Determine the [x, y] coordinate at the center of the cell enclosing the given text.  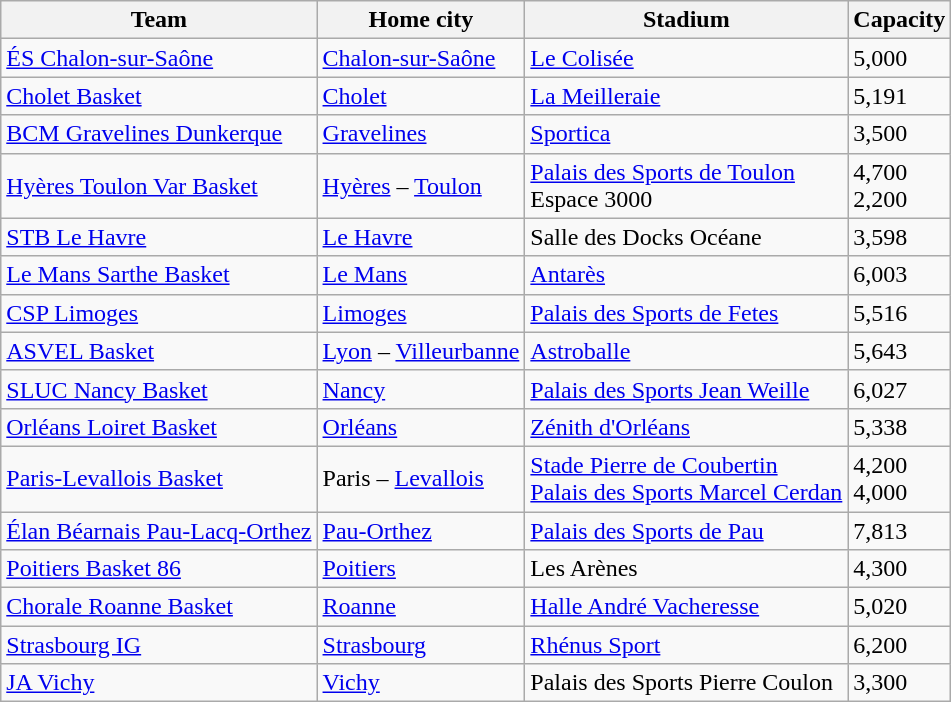
Rhénus Sport [686, 645]
4,700 2,200 [900, 186]
4,300 [900, 569]
Antarès [686, 275]
5,643 [900, 351]
CSP Limoges [159, 313]
Élan Béarnais Pau-Lacq-Orthez [159, 531]
Palais des Sports Jean Weille [686, 389]
Chalon-sur-Saône [421, 58]
6,200 [900, 645]
Chorale Roanne Basket [159, 607]
Lyon – Villeurbanne [421, 351]
Limoges [421, 313]
Salle des Docks Océane [686, 237]
Palais des Sports de Pau [686, 531]
Halle André Vacheresse [686, 607]
Le Havre [421, 237]
Team [159, 20]
Pau-Orthez [421, 531]
5,020 [900, 607]
Roanne [421, 607]
Paris-Levallois Basket [159, 478]
5,516 [900, 313]
3,300 [900, 683]
Poitiers Basket 86 [159, 569]
Astroballe [686, 351]
4,200 4,000 [900, 478]
Paris – Levallois [421, 478]
Le Mans [421, 275]
JA Vichy [159, 683]
Palais des Sports de Fetes [686, 313]
5,338 [900, 427]
Stade Pierre de Coubertin Palais des Sports Marcel Cerdan [686, 478]
BCM Gravelines Dunkerque [159, 134]
Zénith d'Orléans [686, 427]
SLUC Nancy Basket [159, 389]
STB Le Havre [159, 237]
Gravelines [421, 134]
Les Arènes [686, 569]
Strasbourg [421, 645]
Orléans [421, 427]
7,813 [900, 531]
Vichy [421, 683]
La Meilleraie [686, 96]
Le Colisée [686, 58]
Hyères Toulon Var Basket [159, 186]
Palais des Sports Pierre Coulon [686, 683]
Home city [421, 20]
ASVEL Basket [159, 351]
ÉS Chalon-sur-Saône [159, 58]
Stadium [686, 20]
6,027 [900, 389]
3,500 [900, 134]
Cholet [421, 96]
Capacity [900, 20]
Cholet Basket [159, 96]
Nancy [421, 389]
6,003 [900, 275]
Le Mans Sarthe Basket [159, 275]
5,000 [900, 58]
Orléans Loiret Basket [159, 427]
Poitiers [421, 569]
3,598 [900, 237]
5,191 [900, 96]
Sportica [686, 134]
Strasbourg IG [159, 645]
Hyères – Toulon [421, 186]
Palais des Sports de Toulon Espace 3000 [686, 186]
